Identify which cell holds the provided text, then report its (X, Y) central coordinate. 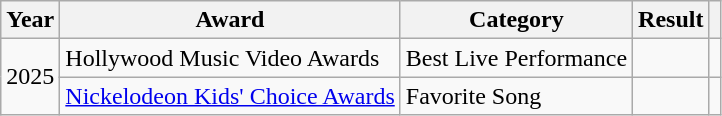
Category (516, 20)
Nickelodeon Kids' Choice Awards (230, 96)
Best Live Performance (516, 58)
Year (30, 20)
Favorite Song (516, 96)
Result (671, 20)
2025 (30, 77)
Award (230, 20)
Hollywood Music Video Awards (230, 58)
